Extract the [X, Y] coordinate from the center of the cell holding the provided text.  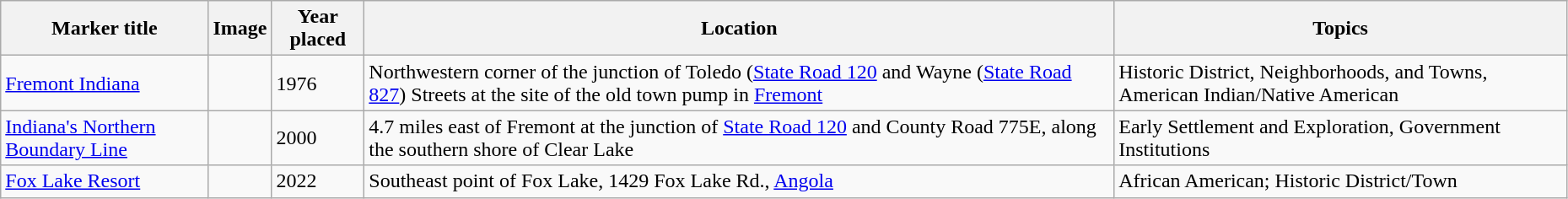
Image [240, 29]
Southeast point of Fox Lake, 1429 Fox Lake Rd., Angola [739, 181]
Historic District, Neighborhoods, and Towns, American Indian/Native American [1341, 83]
2000 [318, 138]
1976 [318, 83]
Year placed [318, 29]
Northwestern corner of the junction of Toledo (State Road 120 and Wayne (State Road 827) Streets at the site of the old town pump in Fremont [739, 83]
Fox Lake Resort [105, 181]
Marker title [105, 29]
4.7 miles east of Fremont at the junction of State Road 120 and County Road 775E, along the southern shore of Clear Lake [739, 138]
Indiana's Northern Boundary Line [105, 138]
2022 [318, 181]
Topics [1341, 29]
Early Settlement and Exploration, Government Institutions [1341, 138]
African American; Historic District/Town [1341, 181]
Fremont Indiana [105, 83]
Location [739, 29]
